From the cell containing the given text, extract its center point as [X, Y] coordinate. 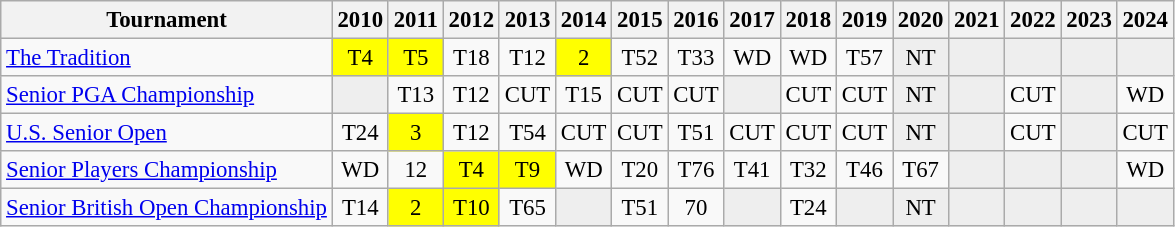
2010 [360, 20]
2019 [864, 20]
T76 [696, 170]
2012 [471, 20]
2020 [920, 20]
U.S. Senior Open [166, 133]
2023 [1089, 20]
2022 [1033, 20]
2015 [640, 20]
Tournament [166, 20]
T5 [416, 58]
T67 [920, 170]
Senior British Open Championship [166, 208]
70 [696, 208]
2017 [752, 20]
2021 [977, 20]
T54 [527, 133]
T32 [808, 170]
T13 [416, 95]
T52 [640, 58]
The Tradition [166, 58]
T33 [696, 58]
T65 [527, 208]
T18 [471, 58]
Senior Players Championship [166, 170]
Senior PGA Championship [166, 95]
12 [416, 170]
T15 [584, 95]
T9 [527, 170]
T57 [864, 58]
2016 [696, 20]
3 [416, 133]
2013 [527, 20]
T14 [360, 208]
2018 [808, 20]
2014 [584, 20]
2024 [1145, 20]
2011 [416, 20]
T20 [640, 170]
T46 [864, 170]
T10 [471, 208]
T41 [752, 170]
